Extract the [x, y] coordinate from the center of the cell holding the provided text.  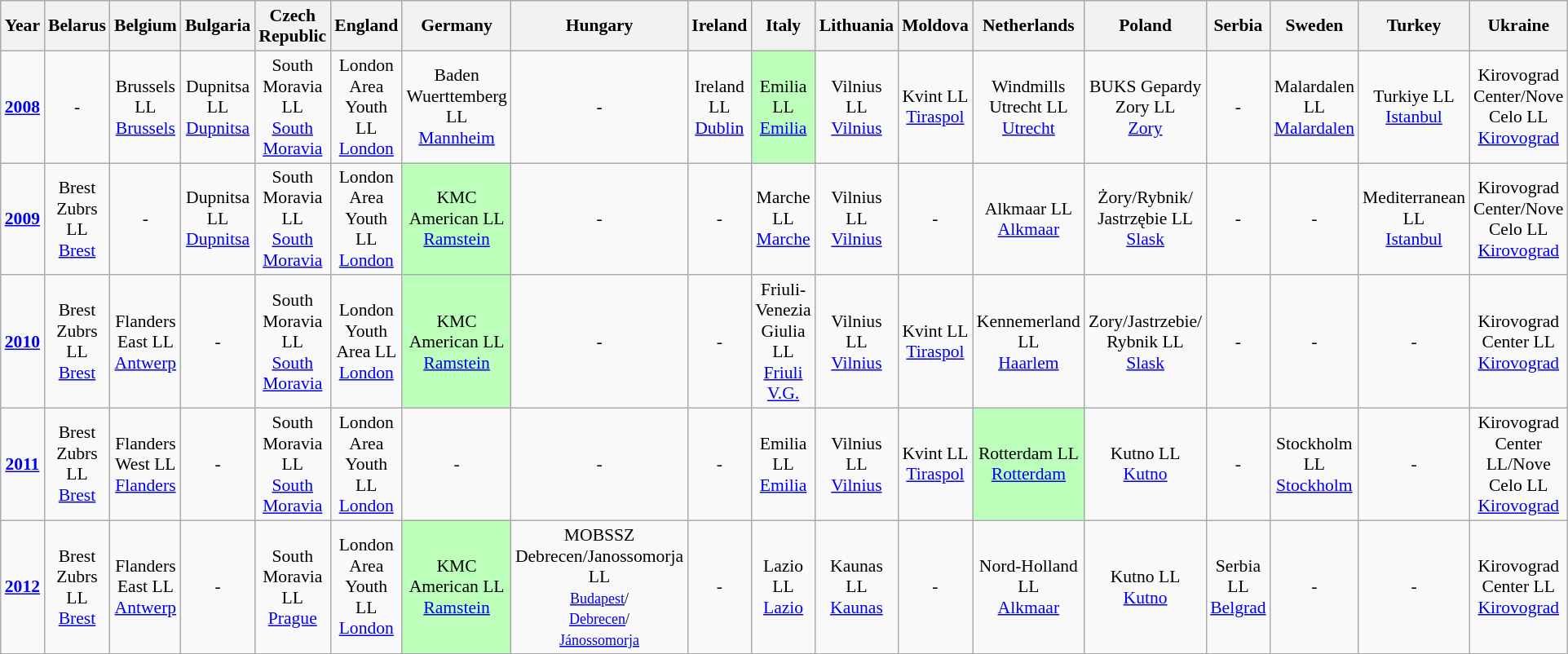
Nord-Holland LLAlkmaar [1029, 587]
Zory/Jastrzebie/Rybnik LLSlask [1145, 342]
Ireland [719, 26]
Bulgaria [218, 26]
Brussels LLBrussels [145, 107]
Turkey [1414, 26]
BUKS GepardyZory LLZory [1145, 107]
Sweden [1314, 26]
Turkiye LLIstanbul [1414, 107]
Friuli-Venezia Giulia LLFriuli V.G. [783, 342]
Year [23, 26]
Germany [457, 26]
Ukraine [1518, 26]
Netherlands [1029, 26]
Malardalen LLMalardalen [1314, 107]
MOBSSZ Debrecen/Janossomorja LLBudapest/Debrecen/Jánossomorja [599, 587]
Kaunas LLKaunas [856, 587]
Flanders West LLFlanders [145, 465]
2011 [23, 465]
Rotterdam LLRotterdam [1029, 465]
South Moravia LLPrague [292, 587]
Italy [783, 26]
Ireland LLDublin [719, 107]
2010 [23, 342]
Belarus [77, 26]
2012 [23, 587]
Lithuania [856, 26]
London Youth Area LLLondon [366, 342]
Serbia [1238, 26]
Marche LLMarche [783, 219]
Kirovograd Center LL/Nove Celo LLKirovograd [1518, 465]
Belgium [145, 26]
Poland [1145, 26]
England [366, 26]
Stockholm LLStockholm [1314, 465]
Czech Republic [292, 26]
Hungary [599, 26]
2009 [23, 219]
Mediterranean LLIstanbul [1414, 219]
Moldova [935, 26]
Windmills Utrecht LLUtrecht [1029, 107]
Serbia LLBelgrad [1238, 587]
Alkmaar LLAlkmaar [1029, 219]
2008 [23, 107]
Lazio LLLazio [783, 587]
Baden Wuerttemberg LLMannheim [457, 107]
Żory/Rybnik/Jastrzębie LLSlask [1145, 219]
Kennemerland LLHaarlem [1029, 342]
